Extract the [X, Y] coordinate from the center of the cell holding the provided text.  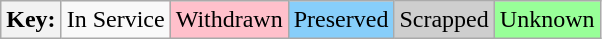
Key: [31, 20]
Preserved [341, 20]
Unknown [547, 20]
Withdrawn [229, 20]
In Service [116, 20]
Scrapped [444, 20]
